For the text-containing cell, return its midpoint in (x, y) coordinate format. 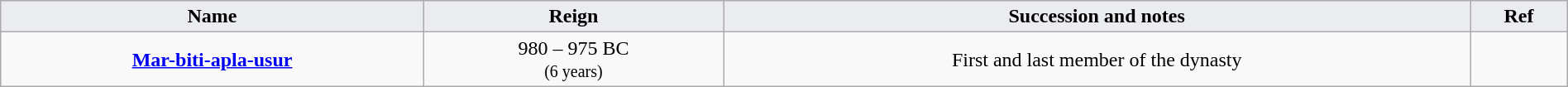
980 – 975 BC(6 years) (573, 60)
Ref (1518, 17)
First and last member of the dynasty (1097, 60)
Mar-biti-apla-usur (213, 60)
Name (213, 17)
Succession and notes (1097, 17)
Reign (573, 17)
